Output the [x, y] coordinate of the center of the cell containing the given text.  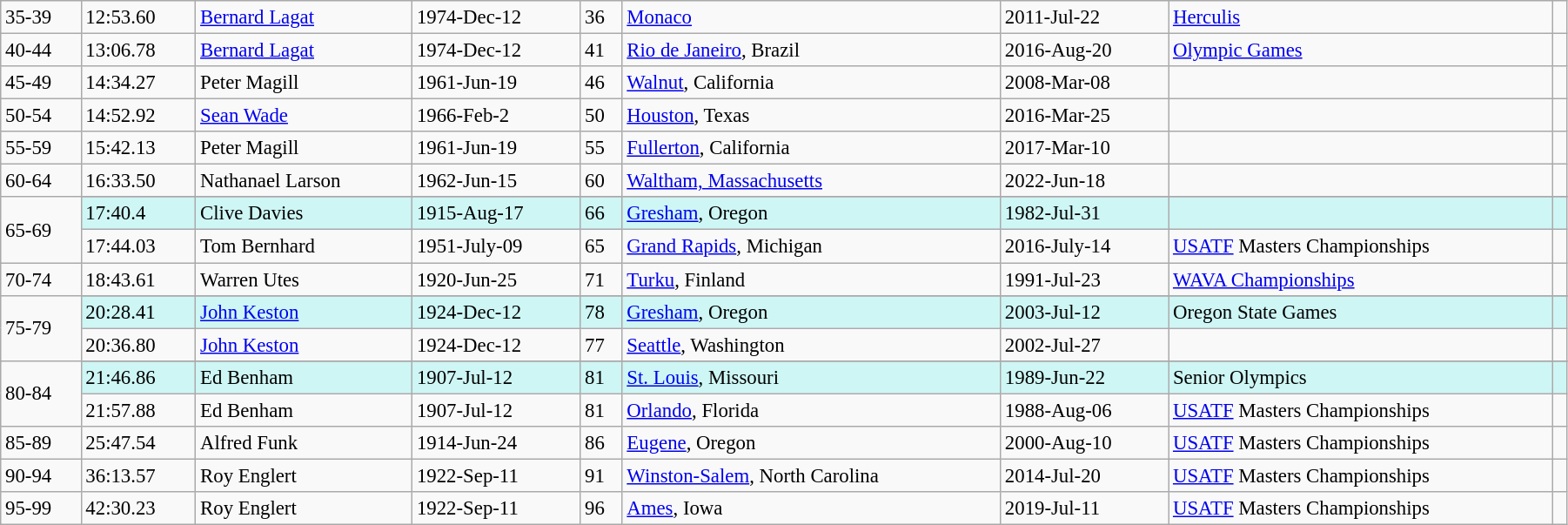
Ames, Iowa [811, 508]
Turku, Finland [811, 279]
15:42.13 [138, 148]
36:13.57 [138, 475]
42:30.23 [138, 508]
50 [601, 116]
2017-Mar-10 [1084, 148]
80-84 [41, 394]
1915-Aug-17 [496, 213]
Sean Wade [305, 116]
46 [601, 83]
Warren Utes [305, 279]
Fullerton, California [811, 148]
86 [601, 443]
18:43.61 [138, 279]
Oregon State Games [1361, 312]
20:28.41 [138, 312]
85-89 [41, 443]
1982-Jul-31 [1084, 213]
Tom Bernhard [305, 246]
Walnut, California [811, 83]
55-59 [41, 148]
20:36.80 [138, 345]
Monaco [811, 17]
2003-Jul-12 [1084, 312]
1962-Jun-15 [496, 181]
2016-Mar-25 [1084, 116]
55 [601, 148]
50-54 [41, 116]
Nathanael Larson [305, 181]
65 [601, 246]
Houston, Texas [811, 116]
Senior Olympics [1361, 377]
Alfred Funk [305, 443]
Seattle, Washington [811, 345]
1966-Feb-2 [496, 116]
45-49 [41, 83]
2011-Jul-22 [1084, 17]
16:33.50 [138, 181]
2014-Jul-20 [1084, 475]
1951-July-09 [496, 246]
Orlando, Florida [811, 410]
Rio de Janeiro, Brazil [811, 50]
21:57.88 [138, 410]
60-64 [41, 181]
14:34.27 [138, 83]
71 [601, 279]
1914-Jun-24 [496, 443]
70-74 [41, 279]
21:46.86 [138, 377]
17:40.4 [138, 213]
2019-Jul-11 [1084, 508]
41 [601, 50]
Olympic Games [1361, 50]
WAVA Championships [1361, 279]
2016-July-14 [1084, 246]
St. Louis, Missouri [811, 377]
40-44 [41, 50]
1988-Aug-06 [1084, 410]
Grand Rapids, Michigan [811, 246]
25:47.54 [138, 443]
13:06.78 [138, 50]
2002-Jul-27 [1084, 345]
91 [601, 475]
Eugene, Oregon [811, 443]
95-99 [41, 508]
35-39 [41, 17]
60 [601, 181]
36 [601, 17]
14:52.92 [138, 116]
1991-Jul-23 [1084, 279]
77 [601, 345]
12:53.60 [138, 17]
96 [601, 508]
75-79 [41, 327]
17:44.03 [138, 246]
Clive Davies [305, 213]
Waltham, Massachusetts [811, 181]
2016-Aug-20 [1084, 50]
65-69 [41, 230]
Winston-Salem, North Carolina [811, 475]
2000-Aug-10 [1084, 443]
2008-Mar-08 [1084, 83]
2022-Jun-18 [1084, 181]
1920-Jun-25 [496, 279]
1989-Jun-22 [1084, 377]
Herculis [1361, 17]
78 [601, 312]
66 [601, 213]
90-94 [41, 475]
